Scan for the cell matching the given text and deliver its (X, Y) coordinate at center. 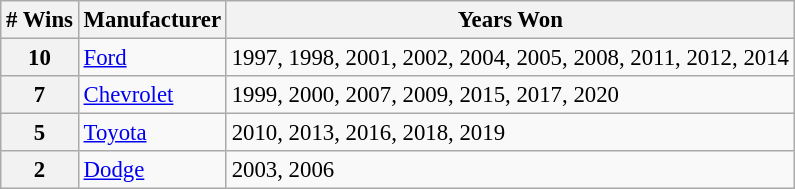
1997, 1998, 2001, 2002, 2004, 2005, 2008, 2011, 2012, 2014 (510, 58)
2003, 2006 (510, 170)
Ford (152, 58)
Toyota (152, 133)
5 (40, 133)
Chevrolet (152, 95)
2010, 2013, 2016, 2018, 2019 (510, 133)
10 (40, 58)
Dodge (152, 170)
2 (40, 170)
7 (40, 95)
Manufacturer (152, 20)
Years Won (510, 20)
# Wins (40, 20)
1999, 2000, 2007, 2009, 2015, 2017, 2020 (510, 95)
